Output the (X, Y) coordinate of the center of the cell containing the given text.  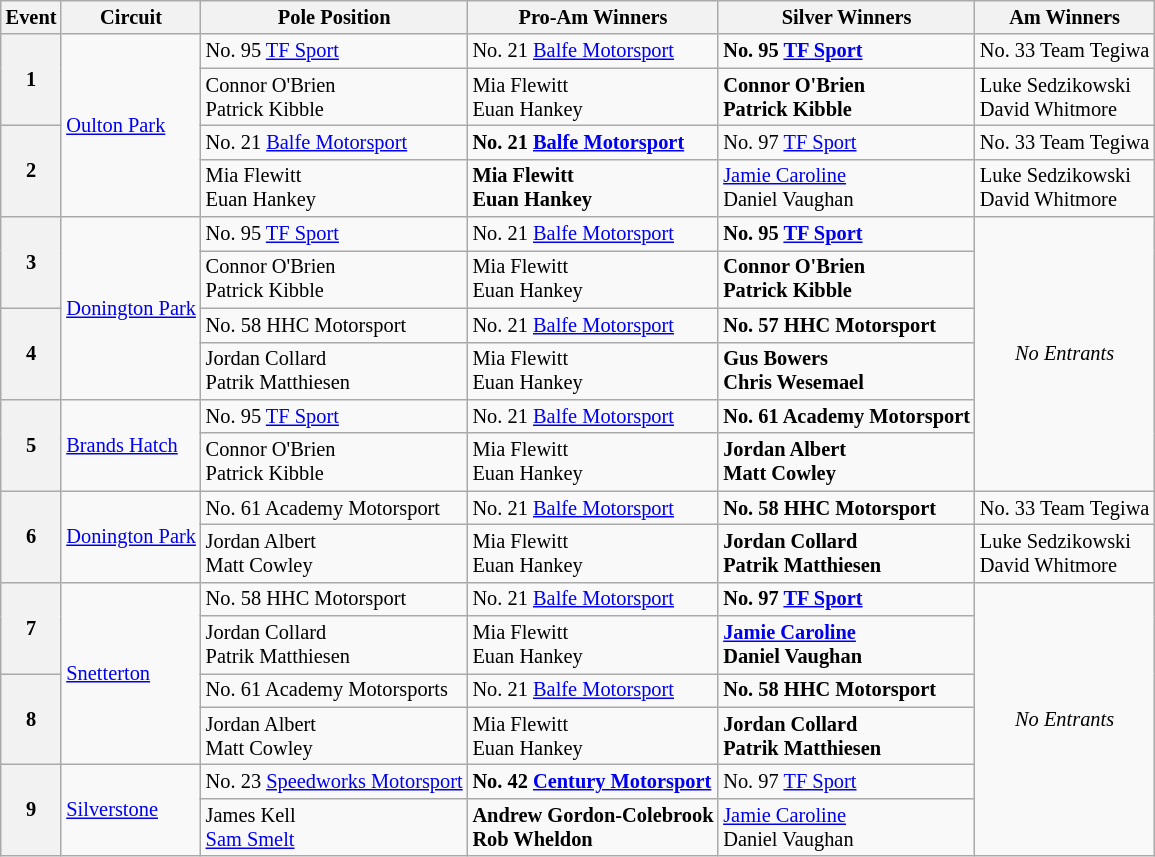
6 (32, 536)
Event (32, 17)
James Kell Sam Smelt (334, 827)
No. 61 Academy Motorsports (334, 690)
1 (32, 80)
Brands Hatch (130, 444)
Circuit (130, 17)
2 (32, 170)
5 (32, 444)
Gus Bowers Chris Wesemael (846, 371)
Silverstone (130, 810)
Silver Winners (846, 17)
No. 23 Speedworks Motorsport (334, 781)
Oulton Park (130, 126)
Am Winners (1064, 17)
8 (32, 718)
Snetterton (130, 674)
4 (32, 354)
9 (32, 810)
Pro-Am Winners (594, 17)
No. 42 Century Motorsport (594, 781)
3 (32, 262)
Pole Position (334, 17)
7 (32, 628)
Andrew Gordon-Colebrook Rob Wheldon (594, 827)
No. 57 HHC Motorsport (846, 325)
